Return the [X, Y] coordinate for the center point of the cell that contains the specified text.  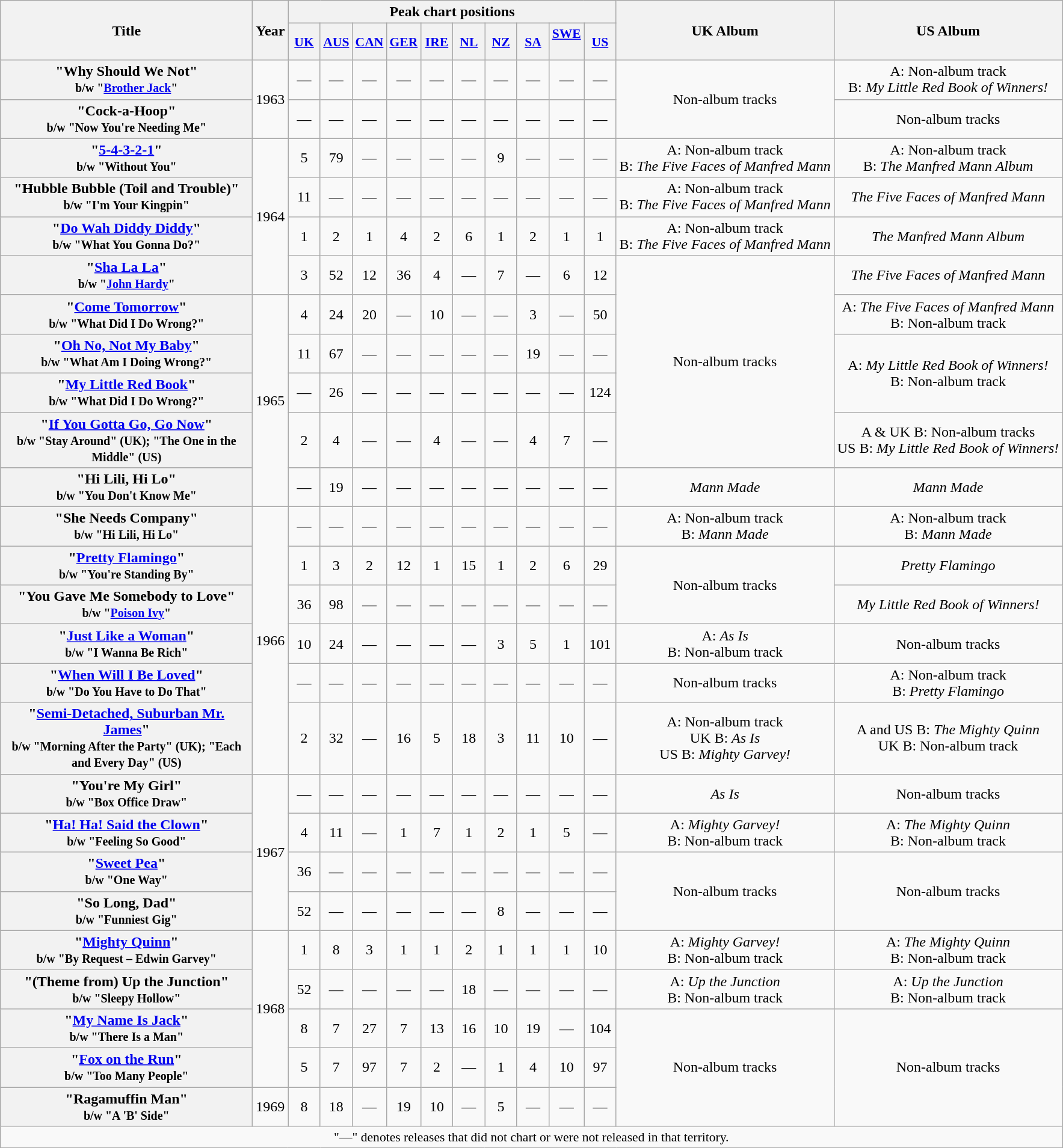
Year [271, 30]
50 [600, 314]
"Semi-Detached, Suburban Mr. James"b/w "Morning After the Party" (UK); "Each and Every Day" (US) [126, 738]
Title [126, 30]
A: Non-album trackUK B: As IsUS B: Mighty Garvey! [725, 738]
A: Non-album trackB: Pretty Flamingo [948, 683]
"Fox on the Run"b/w "Too Many People" [126, 1067]
"Just Like a Woman"b/w "I Wanna Be Rich" [126, 643]
A & UK B: Non-album tracksUS B: My Little Red Book of Winners! [948, 440]
A: As IsB: Non-album track [725, 643]
"Hubble Bubble (Toil and Trouble)"b/w "I'm Your Kingpin" [126, 197]
15 [469, 565]
"Ragamuffin Man"b/w "A 'B' Side" [126, 1107]
67 [336, 354]
"My Little Red Book" b/w "What Did I Do Wrong?" [126, 392]
A: Non-album trackB: My Little Red Book of Winners! [948, 79]
1967 [271, 852]
IRE [437, 42]
"So Long, Dad"b/w "Funniest Gig" [126, 910]
A: The Five Faces of Manfred MannB: Non-album track [948, 314]
"Sweet Pea"b/w "One Way" [126, 872]
1964 [271, 216]
My Little Red Book of Winners! [948, 605]
SWE [567, 42]
"—" denotes releases that did not chart or were not released in that territory. [532, 1137]
1966 [271, 640]
27 [369, 1028]
NL [469, 42]
101 [600, 643]
The Manfred Mann Album [948, 236]
1968 [271, 1008]
"She Needs Company" b/w "Hi Lili, Hi Lo" [126, 527]
98 [336, 605]
AUS [336, 42]
A: Non-album trackB: The Manfred Mann Album [948, 158]
1969 [271, 1107]
"When Will I Be Loved" b/w "Do You Have to Do That" [126, 683]
"Come Tomorrow"b/w "What Did I Do Wrong?" [126, 314]
"Oh No, Not My Baby"b/w "What Am I Doing Wrong?" [126, 354]
GER [403, 42]
CAN [369, 42]
A and US B: The Mighty QuinnUK B: Non-album track [948, 738]
Peak chart positions [452, 12]
"Mighty Quinn"b/w "By Request – Edwin Garvey" [126, 950]
"You Gave Me Somebody to Love"b/w "Poison Ivy" [126, 605]
"5-4-3-2-1"b/w "Without You" [126, 158]
SA [533, 42]
104 [600, 1028]
"If You Gotta Go, Go Now"b/w "Stay Around" (UK); "The One in the Middle" (US) [126, 440]
124 [600, 392]
"Pretty Flamingo"b/w "You're Standing By" [126, 565]
Pretty Flamingo [948, 565]
US [600, 42]
"Cock-a-Hoop"b/w "Now You're Needing Me" [126, 119]
13 [437, 1028]
1963 [271, 99]
"You're My Girl" b/w "Box Office Draw" [126, 794]
US Album [948, 30]
1965 [271, 401]
"Why Should We Not"b/w "Brother Jack" [126, 79]
"Ha! Ha! Said the Clown"b/w "Feeling So Good" [126, 832]
"My Name Is Jack"b/w "There Is a Man" [126, 1028]
A: My Little Red Book of Winners!B: Non-album track [948, 373]
32 [336, 738]
29 [600, 565]
"Sha La La"b/w "John Hardy" [126, 275]
79 [336, 158]
UK Album [725, 30]
"Do Wah Diddy Diddy"b/w "What You Gonna Do?" [126, 236]
As Is [725, 794]
UK [304, 42]
"(Theme from) Up the Junction"b/w "Sleepy Hollow" [126, 989]
9 [501, 158]
NZ [501, 42]
20 [369, 314]
26 [336, 392]
"Hi Lili, Hi Lo" b/w "You Don't Know Me" [126, 487]
